Return the [X, Y] coordinate for the center point of the cell that contains the specified text.  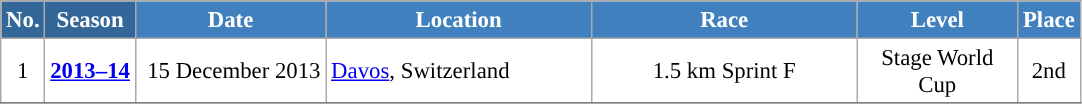
Stage World Cup [938, 72]
Davos, Switzerland [459, 72]
Race [724, 20]
Season [90, 20]
Location [459, 20]
Date [230, 20]
2013–14 [90, 72]
Place [1049, 20]
No. [23, 20]
15 December 2013 [230, 72]
2nd [1049, 72]
1.5 km Sprint F [724, 72]
Level [938, 20]
1 [23, 72]
